Output the [X, Y] coordinate of the center of the cell containing the given text.  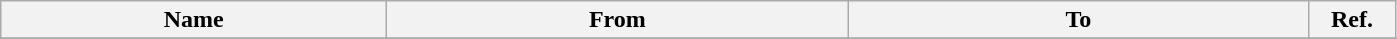
Ref. [1352, 20]
From [618, 20]
To [1078, 20]
Name [194, 20]
